Identify which cell holds the provided text, then report its [X, Y] central coordinate. 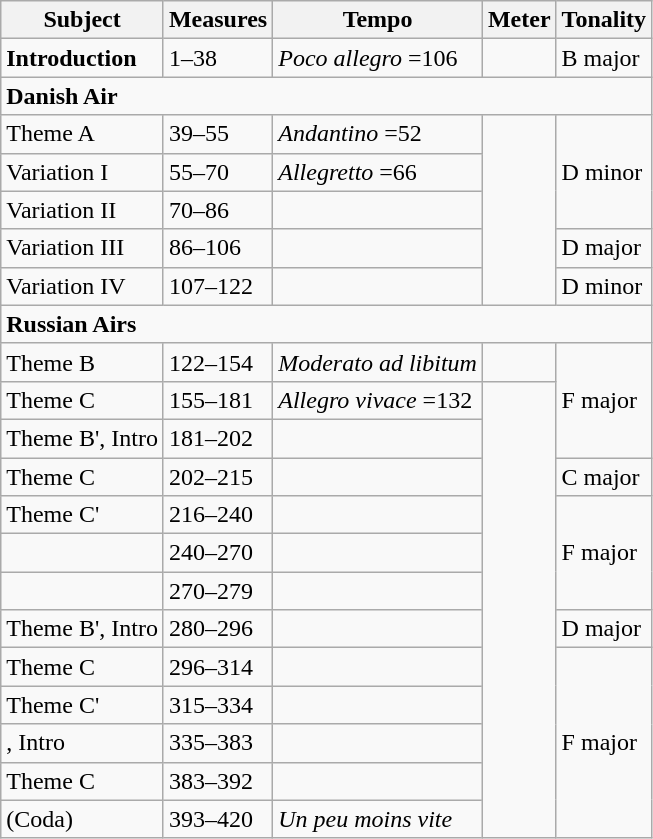
315–334 [218, 705]
Meter [519, 20]
335–383 [218, 743]
Un peu moins vite [378, 819]
Russian Airs [326, 324]
107–122 [218, 286]
(Coda) [82, 819]
Allegretto =66 [378, 172]
Poco allegro =106 [378, 58]
Andantino =52 [378, 134]
Theme B [82, 362]
Allegro vivace =132 [378, 400]
Variation IV [82, 286]
, Intro [82, 743]
Tempo [378, 20]
1–38 [218, 58]
55–70 [218, 172]
Measures [218, 20]
393–420 [218, 819]
Subject [82, 20]
155–181 [218, 400]
39–55 [218, 134]
Variation II [82, 210]
Moderato ad libitum [378, 362]
Tonality [604, 20]
270–279 [218, 591]
240–270 [218, 553]
Theme A [82, 134]
86–106 [218, 248]
216–240 [218, 515]
296–314 [218, 667]
70–86 [218, 210]
280–296 [218, 629]
Variation I [82, 172]
Danish Air [326, 96]
202–215 [218, 477]
122–154 [218, 362]
Variation III [82, 248]
Introduction [82, 58]
383–392 [218, 781]
B major [604, 58]
C major [604, 477]
181–202 [218, 438]
